Determine the [x, y] coordinate at the center of the cell enclosing the given text.  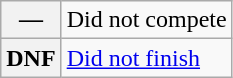
Did not finish [146, 58]
— [31, 20]
DNF [31, 58]
Did not compete [146, 20]
